Provide the (x, y) coordinate of the cell's center where the given text is located.  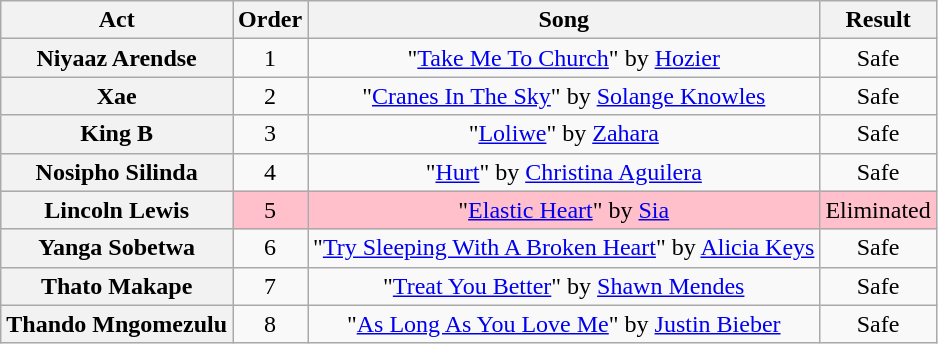
"Loliwe" by Zahara (564, 134)
Xae (117, 96)
2 (270, 96)
8 (270, 324)
"Treat You Better" by Shawn Mendes (564, 286)
"As Long As You Love Me" by Justin Bieber (564, 324)
Order (270, 20)
6 (270, 248)
Thato Makape (117, 286)
"Take Me To Church" by Hozier (564, 58)
Eliminated (878, 210)
"Elastic Heart" by Sia (564, 210)
1 (270, 58)
5 (270, 210)
Song (564, 20)
Result (878, 20)
King B (117, 134)
Yanga Sobetwa (117, 248)
Thando Mngomezulu (117, 324)
4 (270, 172)
"Hurt" by Christina Aguilera (564, 172)
Nosipho Silinda (117, 172)
Act (117, 20)
"Try Sleeping With A Broken Heart" by Alicia Keys (564, 248)
7 (270, 286)
3 (270, 134)
"Cranes In The Sky" by Solange Knowles (564, 96)
Lincoln Lewis (117, 210)
Niyaaz Arendse (117, 58)
